Pinpoint the cell where the given text exists, returning its [X, Y] midpoint coordinate. 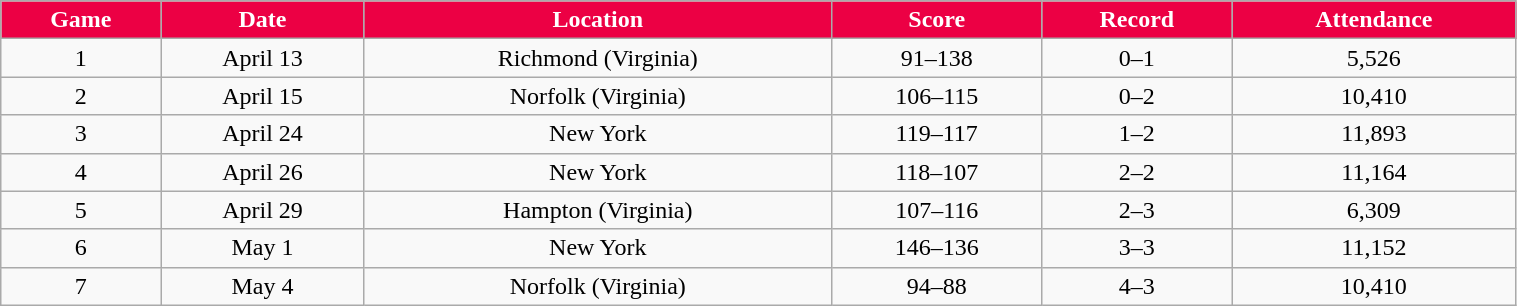
118–107 [937, 172]
Date [262, 20]
Richmond (Virginia) [598, 58]
11,164 [1374, 172]
146–136 [937, 248]
7 [81, 286]
91–138 [937, 58]
4–3 [1137, 286]
2–3 [1137, 210]
April 29 [262, 210]
4 [81, 172]
5 [81, 210]
Attendance [1374, 20]
107–116 [937, 210]
11,893 [1374, 134]
106–115 [937, 96]
0–2 [1137, 96]
11,152 [1374, 248]
94–88 [937, 286]
April 15 [262, 96]
3 [81, 134]
Location [598, 20]
Record [1137, 20]
6,309 [1374, 210]
May 1 [262, 248]
1–2 [1137, 134]
Game [81, 20]
5,526 [1374, 58]
2 [81, 96]
6 [81, 248]
2–2 [1137, 172]
3–3 [1137, 248]
May 4 [262, 286]
0–1 [1137, 58]
1 [81, 58]
Score [937, 20]
April 24 [262, 134]
Hampton (Virginia) [598, 210]
119–117 [937, 134]
April 26 [262, 172]
April 13 [262, 58]
